From the cell containing the given text, extract its center point as [x, y] coordinate. 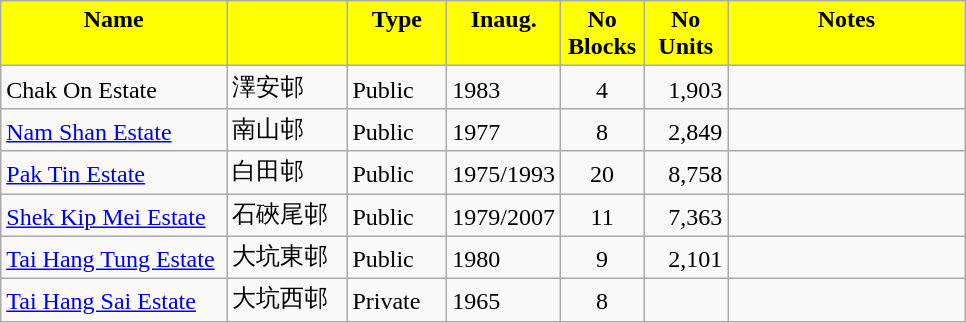
Chak On Estate [114, 88]
4 [602, 88]
9 [602, 258]
Shek Kip Mei Estate [114, 216]
1980 [504, 258]
1,903 [686, 88]
Tai Hang Sai Estate [114, 300]
大坑東邨 [287, 258]
1975/1993 [504, 172]
Type [397, 34]
11 [602, 216]
大坑西邨 [287, 300]
Pak Tin Estate [114, 172]
2,849 [686, 130]
1979/2007 [504, 216]
20 [602, 172]
1983 [504, 88]
1965 [504, 300]
1977 [504, 130]
Private [397, 300]
2,101 [686, 258]
南山邨 [287, 130]
8,758 [686, 172]
白田邨 [287, 172]
7,363 [686, 216]
石硤尾邨 [287, 216]
Nam Shan Estate [114, 130]
Inaug. [504, 34]
No Units [686, 34]
Tai Hang Tung Estate [114, 258]
Notes [846, 34]
No Blocks [602, 34]
澤安邨 [287, 88]
Name [114, 34]
